Capture the cell that displays the provided text and extract its [X, Y] central coordinate. 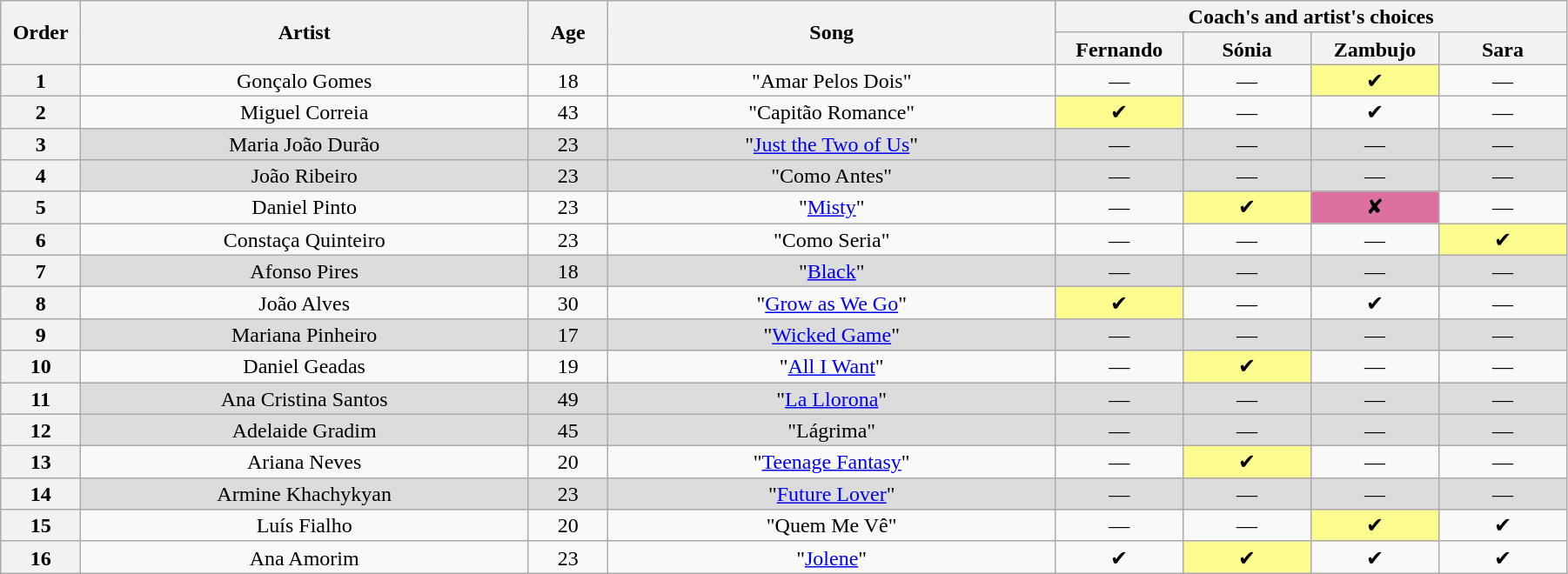
"Future Lover" [832, 494]
Ariana Neves [305, 463]
Coach's and artist's choices [1311, 17]
8 [41, 303]
"Just the Two of Us" [832, 144]
"Quem Me Vê" [832, 525]
7 [41, 271]
Order [41, 33]
Daniel Pinto [305, 207]
"All I Want" [832, 367]
9 [41, 334]
15 [41, 525]
Daniel Geadas [305, 367]
Fernando [1119, 49]
"Teenage Fantasy" [832, 463]
49 [568, 398]
Gonçalo Gomes [305, 80]
3 [41, 144]
13 [41, 463]
Constaça Quinteiro [305, 240]
✘ [1375, 207]
10 [41, 367]
Zambujo [1375, 49]
"Black" [832, 271]
17 [568, 334]
16 [41, 557]
Ana Amorim [305, 557]
5 [41, 207]
Artist [305, 33]
19 [568, 367]
Age [568, 33]
"Grow as We Go" [832, 303]
11 [41, 398]
"Como Seria" [832, 240]
Ana Cristina Santos [305, 398]
"Capitão Romance" [832, 111]
Sara [1502, 49]
"Misty" [832, 207]
14 [41, 494]
Maria João Durão [305, 144]
4 [41, 176]
Armine Khachykyan [305, 494]
"Como Antes" [832, 176]
45 [568, 430]
João Alves [305, 303]
"Jolene" [832, 557]
João Ribeiro [305, 176]
6 [41, 240]
Afonso Pires [305, 271]
"La Llorona" [832, 398]
1 [41, 80]
"Wicked Game" [832, 334]
"Amar Pelos Dois" [832, 80]
Luís Fialho [305, 525]
2 [41, 111]
Mariana Pinheiro [305, 334]
Song [832, 33]
Miguel Correia [305, 111]
Adelaide Gradim [305, 430]
Sónia [1248, 49]
"Lágrima" [832, 430]
30 [568, 303]
12 [41, 430]
43 [568, 111]
